Scan for the cell matching the given text and deliver its [X, Y] coordinate at center. 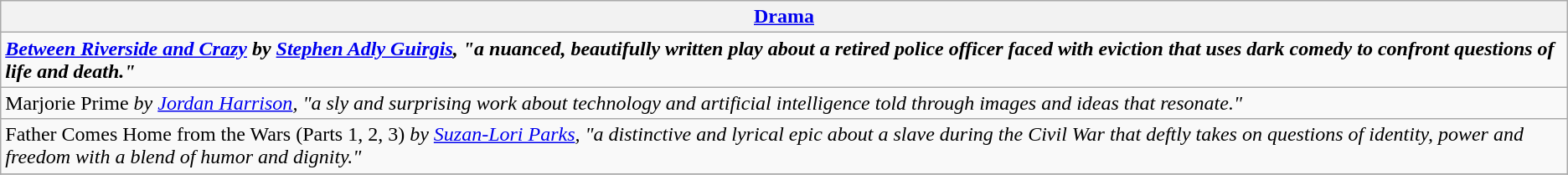
Drama [784, 17]
